Locate the cell with the specified text and output its [X, Y] center coordinate. 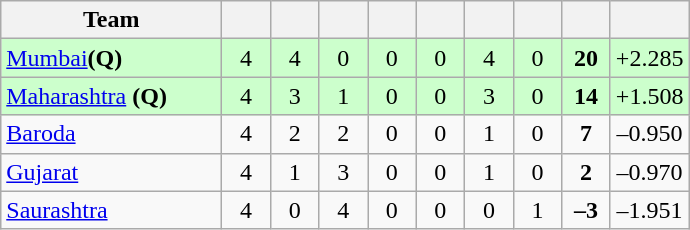
Baroda [112, 134]
7 [586, 134]
Gujarat [112, 172]
20 [586, 58]
Mumbai(Q) [112, 58]
Saurashtra [112, 210]
+2.285 [650, 58]
Team [112, 20]
–0.970 [650, 172]
Maharashtra (Q) [112, 96]
14 [586, 96]
–3 [586, 210]
+1.508 [650, 96]
–1.951 [650, 210]
–0.950 [650, 134]
